Pinpoint the cell where the given text exists, returning its (X, Y) midpoint coordinate. 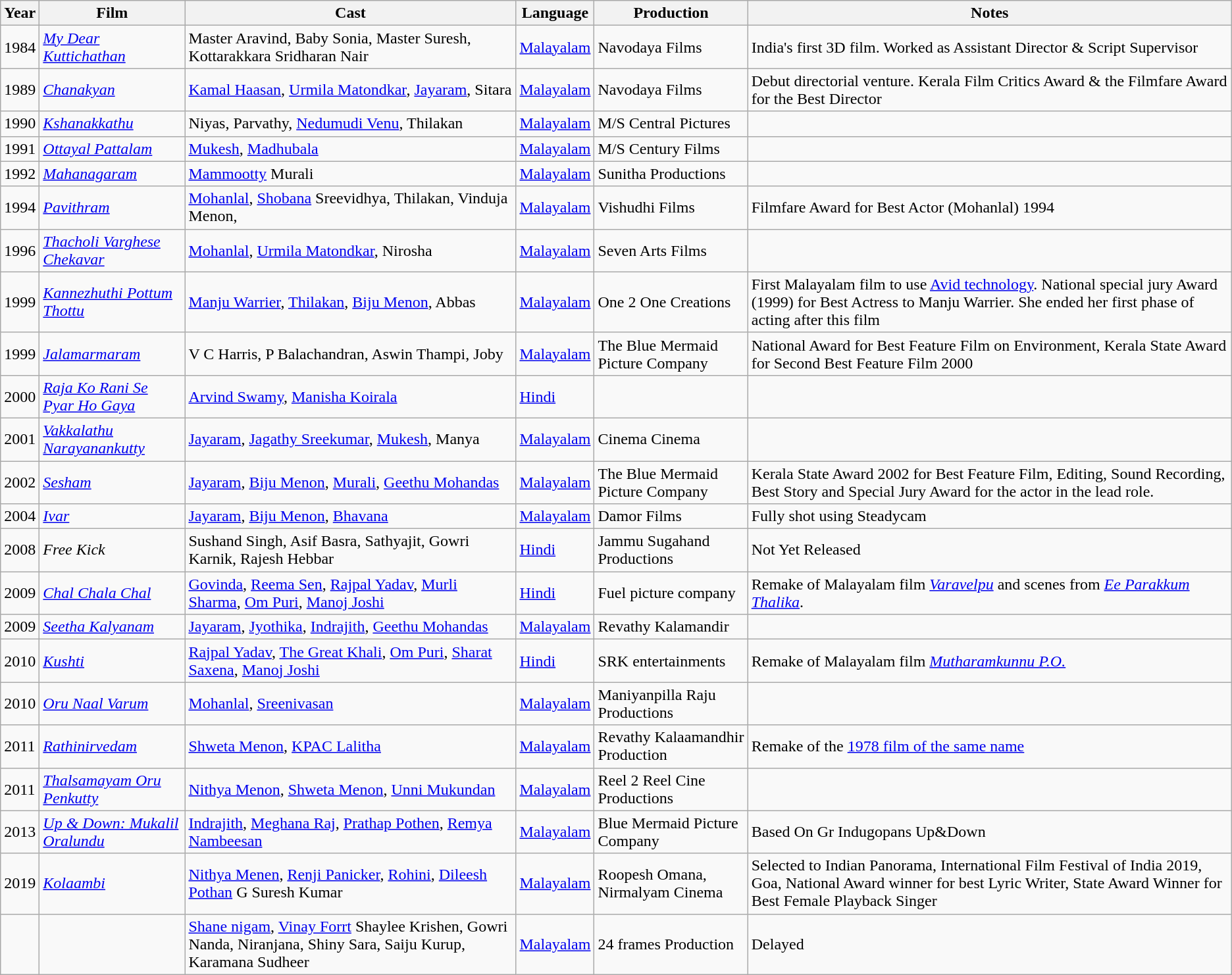
Free Kick (112, 550)
Remake of Malayalam film Varavelpu and scenes from Ee Parakkum Thalika. (990, 593)
Revathy Kalaamandhir Production (671, 746)
Fuel picture company (671, 593)
Manju Warrier, Thilakan, Biju Menon, Abbas (350, 302)
Cinema Cinema (671, 439)
Not Yet Released (990, 550)
1990 (20, 124)
Notes (990, 13)
Rathinirvedam (112, 746)
Mammootty Murali (350, 174)
Fully shot using Steadycam (990, 516)
Govinda, Reema Sen, Rajpal Yadav, Murli Sharma, Om Puri, Manoj Joshi (350, 593)
2001 (20, 439)
Seven Arts Films (671, 250)
Jayaram, Jagathy Sreekumar, Mukesh, Manya (350, 439)
National Award for Best Feature Film on Environment, Kerala State Award for Second Best Feature Film 2000 (990, 354)
Jayaram, Biju Menon, Murali, Geethu Mohandas (350, 482)
Kerala State Award 2002 for Best Feature Film, Editing, Sound Recording, Best Story and Special Jury Award for the actor in the lead role. (990, 482)
Ivar (112, 516)
Kushti (112, 661)
Arvind Swamy, Manisha Koirala (350, 396)
Chal Chala Chal (112, 593)
Reel 2 Reel Cine Productions (671, 789)
Raja Ko Rani Se Pyar Ho Gaya (112, 396)
Remake of the 1978 film of the same name (990, 746)
Chanakyan (112, 89)
India's first 3D film. Worked as Assistant Director & Script Supervisor (990, 47)
Mohanlal, Urmila Matondkar, Nirosha (350, 250)
Sesham (112, 482)
Damor Films (671, 516)
Kannezhuthi Pottum Thottu (112, 302)
1984 (20, 47)
2004 (20, 516)
Mahanagaram (112, 174)
Mukesh, Madhubala (350, 149)
Remake of Malayalam film Mutharamkunnu P.O. (990, 661)
Year (20, 13)
Kolaambi (112, 884)
Revathy Kalamandir (671, 627)
Shweta Menon, KPAC Lalitha (350, 746)
Production (671, 13)
Sushand Singh, Asif Basra, Sathyajit, Gowri Karnik, Rajesh Hebbar (350, 550)
24 frames Production (671, 944)
Pavithram (112, 208)
Nithya Menon, Shweta Menon, Unni Mukundan (350, 789)
Kamal Haasan, Urmila Matondkar, Jayaram, Sitara (350, 89)
SRK entertainments (671, 661)
Thalsamayam Oru Penkutty (112, 789)
Delayed (990, 944)
V C Harris, P Balachandran, Aswin Thampi, Joby (350, 354)
Maniyanpilla Raju Productions (671, 704)
Shane nigam, Vinay Forrt Shaylee Krishen, Gowri Nanda, Niranjana, Shiny Sara, Saiju Kurup, Karamana Sudheer (350, 944)
Based On Gr Indugopans Up&Down (990, 832)
1996 (20, 250)
Jalamarmaram (112, 354)
Mohanlal, Shobana Sreevidhya, Thilakan, Vinduja Menon, (350, 208)
Vishudhi Films (671, 208)
M/S Century Films (671, 149)
2013 (20, 832)
Niyas, Parvathy, Nedumudi Venu, Thilakan (350, 124)
Jayaram, Jyothika, Indrajith, Geethu Mohandas (350, 627)
Ottayal Pattalam (112, 149)
Blue Mermaid Picture Company (671, 832)
2008 (20, 550)
2002 (20, 482)
Jayaram, Biju Menon, Bhavana (350, 516)
Up & Down: Mukalil Oralundu (112, 832)
My Dear Kuttichathan (112, 47)
Seetha Kalyanam (112, 627)
Indrajith, Meghana Raj, Prathap Pothen, Remya Nambeesan (350, 832)
Thacholi Varghese Chekavar (112, 250)
Jammu Sugahand Productions (671, 550)
1992 (20, 174)
Film (112, 13)
Roopesh Omana, Nirmalyam Cinema (671, 884)
Rajpal Yadav, The Great Khali, Om Puri, Sharat Saxena, Manoj Joshi (350, 661)
Language (555, 13)
Cast (350, 13)
1994 (20, 208)
1989 (20, 89)
1991 (20, 149)
Kshanakkathu (112, 124)
Debut directorial venture. Kerala Film Critics Award & the Filmfare Award for the Best Director (990, 89)
Filmfare Award for Best Actor (Mohanlal) 1994 (990, 208)
Sunitha Productions (671, 174)
Vakkalathu Narayanankutty (112, 439)
Master Aravind, Baby Sonia, Master Suresh, Kottarakkara Sridharan Nair (350, 47)
Oru Naal Varum (112, 704)
One 2 One Creations (671, 302)
M/S Central Pictures (671, 124)
Mohanlal, Sreenivasan (350, 704)
2000 (20, 396)
Nithya Menen, Renji Panicker, Rohini, Dileesh Pothan G Suresh Kumar (350, 884)
2019 (20, 884)
